Return the [X, Y] coordinate for the center point of the cell that contains the specified text.  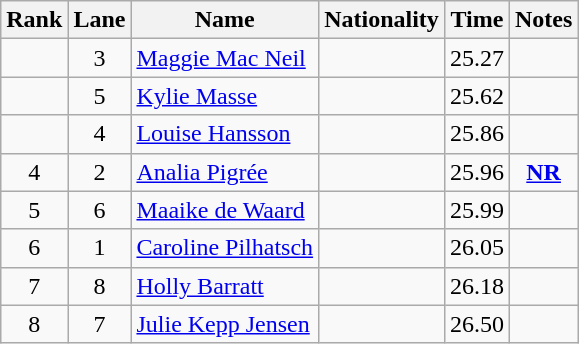
Kylie Masse [225, 96]
25.27 [476, 58]
Maaike de Waard [225, 210]
Name [225, 20]
25.62 [476, 96]
Analia Pigrée [225, 172]
Nationality [382, 20]
25.99 [476, 210]
Caroline Pilhatsch [225, 248]
3 [100, 58]
Time [476, 20]
Notes [543, 20]
25.96 [476, 172]
Julie Kepp Jensen [225, 324]
25.86 [476, 134]
Louise Hansson [225, 134]
1 [100, 248]
Lane [100, 20]
2 [100, 172]
26.05 [476, 248]
NR [543, 172]
26.18 [476, 286]
26.50 [476, 324]
Holly Barratt [225, 286]
Rank [34, 20]
Maggie Mac Neil [225, 58]
